Identify which cell holds the provided text, then report its (x, y) central coordinate. 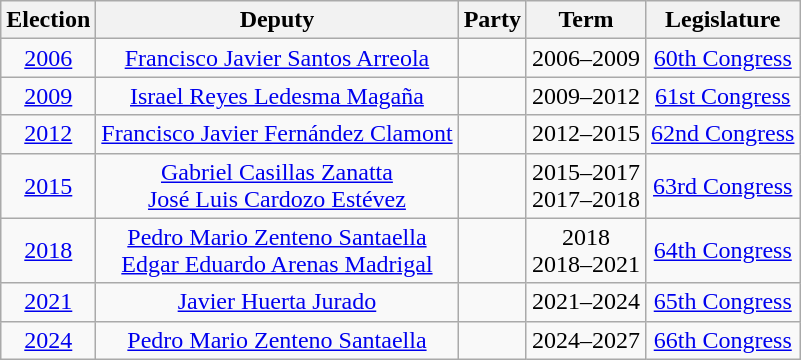
62nd Congress (723, 134)
2012 (48, 134)
2012–2015 (586, 134)
2024–2027 (586, 340)
2006 (48, 58)
Gabriel Casillas ZanattaJosé Luis Cardozo Estévez (277, 186)
2024 (48, 340)
2009 (48, 96)
2018 (48, 250)
2021–2024 (586, 302)
Legislature (723, 20)
20182018–2021 (586, 250)
65th Congress (723, 302)
Javier Huerta Jurado (277, 302)
64th Congress (723, 250)
Pedro Mario Zenteno Santaella (277, 340)
60th Congress (723, 58)
2015–20172017–2018 (586, 186)
Deputy (277, 20)
Francisco Javier Santos Arreola (277, 58)
Francisco Javier Fernández Clamont (277, 134)
2006–2009 (586, 58)
2021 (48, 302)
2009–2012 (586, 96)
2015 (48, 186)
Pedro Mario Zenteno SantaellaEdgar Eduardo Arenas Madrigal (277, 250)
61st Congress (723, 96)
Israel Reyes Ledesma Magaña (277, 96)
66th Congress (723, 340)
Election (48, 20)
Party (492, 20)
Term (586, 20)
63rd Congress (723, 186)
